Find where the given text appears and provide that cell's center as (x, y) coordinate. 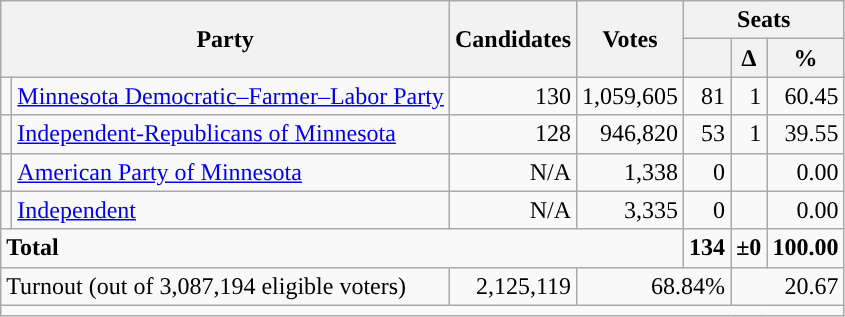
2,125,119 (512, 286)
Candidates (512, 39)
Votes (630, 39)
134 (708, 248)
±0 (749, 248)
1,059,605 (630, 96)
Minnesota Democratic–Farmer–Labor Party (231, 96)
20.67 (788, 286)
Independent-Republicans of Minnesota (231, 134)
128 (512, 134)
60.45 (806, 96)
946,820 (630, 134)
∆ (749, 58)
3,335 (630, 210)
American Party of Minnesota (231, 172)
Seats (764, 20)
% (806, 58)
68.84% (654, 286)
Turnout (out of 3,087,194 eligible voters) (226, 286)
Party (226, 39)
130 (512, 96)
100.00 (806, 248)
53 (708, 134)
81 (708, 96)
Total (342, 248)
1,338 (630, 172)
39.55 (806, 134)
Independent (231, 210)
